Output the (X, Y) coordinate of the center of the cell containing the given text.  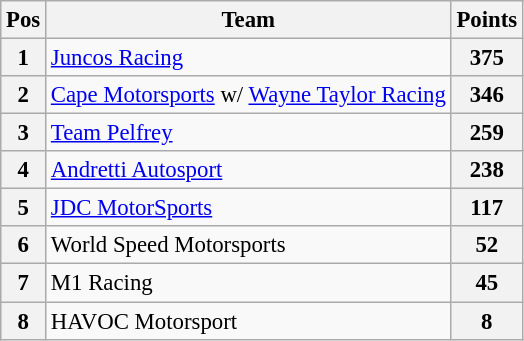
Team Pelfrey (249, 133)
Cape Motorsports w/ Wayne Taylor Racing (249, 95)
5 (24, 208)
7 (24, 283)
Pos (24, 20)
4 (24, 170)
238 (486, 170)
3 (24, 133)
6 (24, 245)
52 (486, 245)
World Speed Motorsports (249, 245)
375 (486, 58)
Andretti Autosport (249, 170)
45 (486, 283)
259 (486, 133)
M1 Racing (249, 283)
2 (24, 95)
346 (486, 95)
1 (24, 58)
117 (486, 208)
Juncos Racing (249, 58)
Points (486, 20)
JDC MotorSports (249, 208)
HAVOC Motorsport (249, 321)
Team (249, 20)
